Locate the cell with the specified text and output its (x, y) center coordinate. 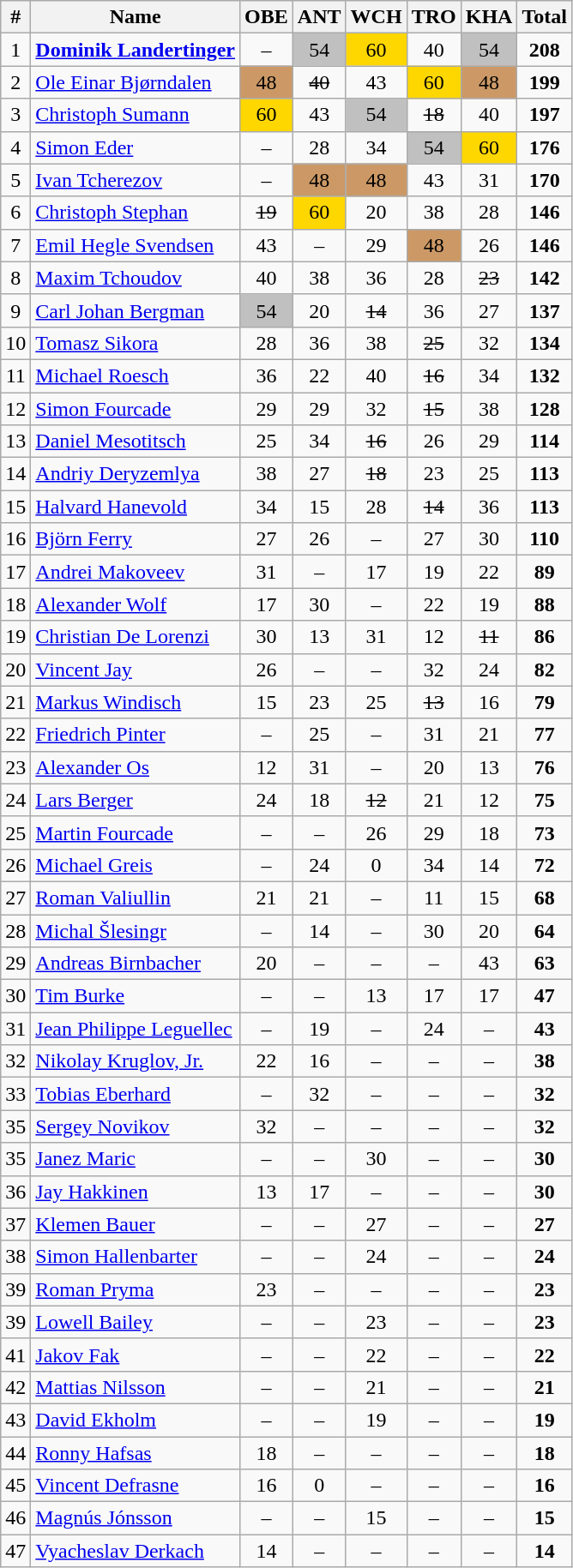
Alexander Os (136, 767)
Vincent Jay (136, 670)
TRO (434, 17)
128 (545, 409)
Janez Maric (136, 1159)
Simon Hallenbarter (136, 1257)
89 (545, 572)
Nikolay Kruglov, Jr. (136, 1061)
199 (545, 82)
Name (136, 17)
44 (15, 1453)
Sergey Novikov (136, 1126)
Tim Burke (136, 996)
110 (545, 539)
Andrei Makoveev (136, 572)
OBE (267, 17)
Jay Hakkinen (136, 1192)
Friedrich Pinter (136, 735)
73 (545, 832)
4 (15, 147)
64 (545, 930)
Jean Philippe Leguellec (136, 1029)
75 (545, 800)
Mattias Nilsson (136, 1387)
6 (15, 213)
8 (15, 278)
45 (15, 1486)
208 (545, 50)
Daniel Mesotitsch (136, 442)
Ole Einar Bjørndalen (136, 82)
Emil Hegle Svendsen (136, 245)
170 (545, 180)
176 (545, 147)
Christoph Stephan (136, 213)
Michael Greis (136, 865)
Magnús Jónsson (136, 1518)
Carl Johan Bergman (136, 310)
134 (545, 343)
42 (15, 1387)
Total (545, 17)
Dominik Landertinger (136, 50)
79 (545, 702)
Maxim Tchoudov (136, 278)
Ronny Hafsas (136, 1453)
Tomasz Sikora (136, 343)
Vyacheslav Derkach (136, 1551)
114 (545, 442)
Michal Šlesingr (136, 930)
David Ekholm (136, 1420)
Tobias Eberhard (136, 1094)
Michael Roesch (136, 375)
Christoph Sumann (136, 115)
Roman Pryma (136, 1289)
41 (15, 1355)
142 (545, 278)
68 (545, 898)
Jakov Fak (136, 1355)
Klemen Bauer (136, 1224)
2 (15, 82)
Markus Windisch (136, 702)
Andreas Birnbacher (136, 964)
76 (545, 767)
Lowell Bailey (136, 1322)
82 (545, 670)
Christian De Lorenzi (136, 637)
Alexander Wolf (136, 604)
9 (15, 310)
33 (15, 1094)
Halvard Hanevold (136, 507)
KHA (489, 17)
Roman Valiullin (136, 898)
10 (15, 343)
Lars Berger (136, 800)
7 (15, 245)
86 (545, 637)
Ivan Tcherezov (136, 180)
197 (545, 115)
77 (545, 735)
1 (15, 50)
Simon Eder (136, 147)
Simon Fourcade (136, 409)
Björn Ferry (136, 539)
Andriy Deryzemlya (136, 474)
# (15, 17)
137 (545, 310)
88 (545, 604)
WCH (376, 17)
132 (545, 375)
Vincent Defrasne (136, 1486)
46 (15, 1518)
37 (15, 1224)
3 (15, 115)
63 (545, 964)
ANT (319, 17)
5 (15, 180)
Martin Fourcade (136, 832)
72 (545, 865)
